Return the [X, Y] coordinate for the center point of the cell that contains the specified text.  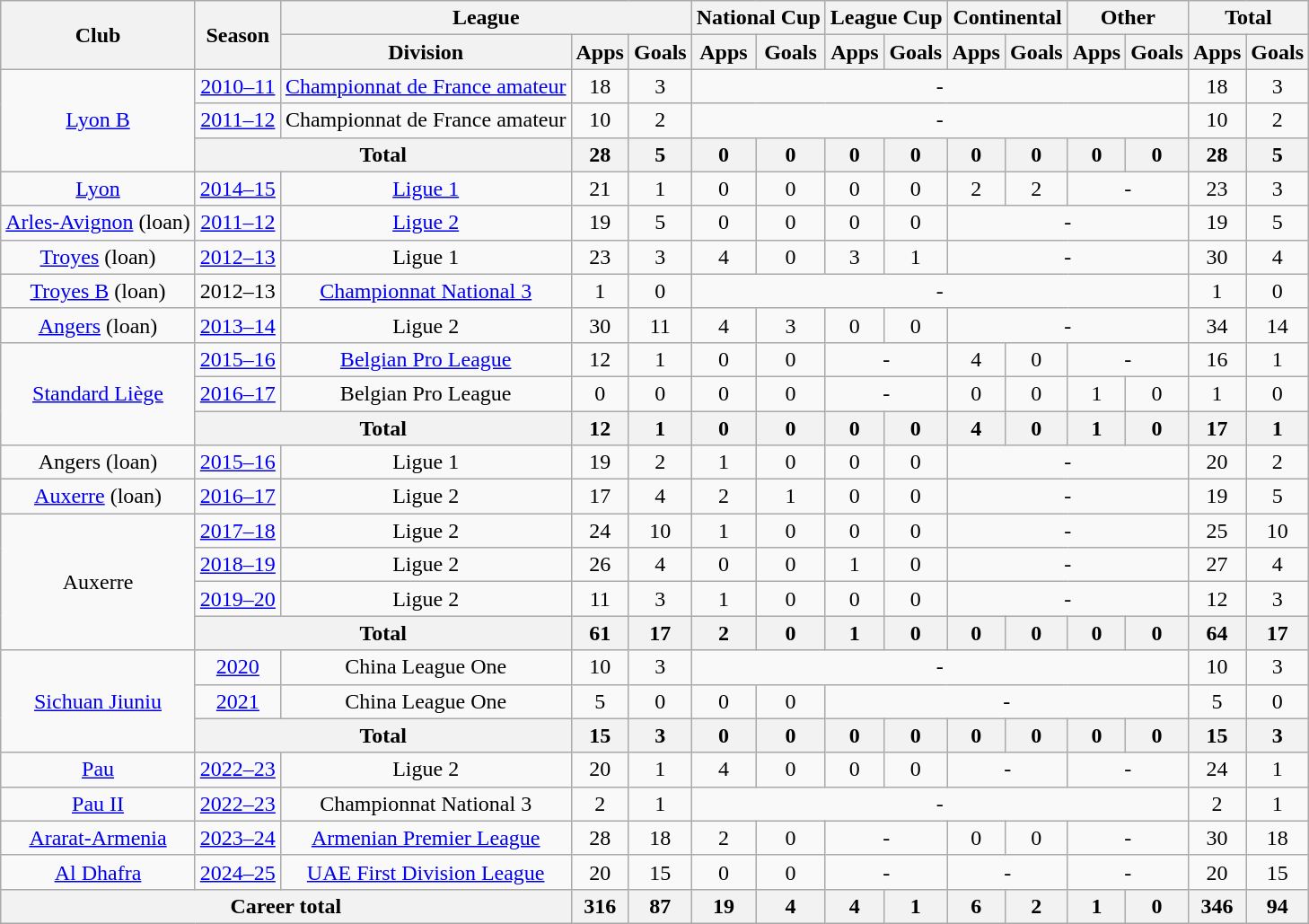
Auxerre [99, 582]
Career total [286, 906]
16 [1217, 359]
2010–11 [237, 86]
Division [426, 52]
21 [600, 189]
Pau [99, 770]
64 [1217, 633]
2018–19 [237, 565]
Club [99, 35]
Arles-Avignon (loan) [99, 223]
Auxerre (loan) [99, 497]
2023–24 [237, 838]
Pau II [99, 804]
27 [1217, 565]
Lyon B [99, 120]
14 [1278, 325]
Standard Liège [99, 393]
26 [600, 565]
2017–18 [237, 531]
6 [976, 906]
25 [1217, 531]
Season [237, 35]
2021 [237, 701]
34 [1217, 325]
League Cup [886, 18]
League [486, 18]
National Cup [758, 18]
Lyon [99, 189]
2013–14 [237, 325]
94 [1278, 906]
Ararat-Armenia [99, 838]
61 [600, 633]
2014–15 [237, 189]
Al Dhafra [99, 872]
Armenian Premier League [426, 838]
316 [600, 906]
2019–20 [237, 599]
UAE First Division League [426, 872]
Other [1128, 18]
2020 [237, 667]
87 [660, 906]
Troyes B (loan) [99, 291]
2024–25 [237, 872]
346 [1217, 906]
Troyes (loan) [99, 257]
Sichuan Jiuniu [99, 701]
Continental [1007, 18]
